For the text-containing cell, return its midpoint in (X, Y) coordinate format. 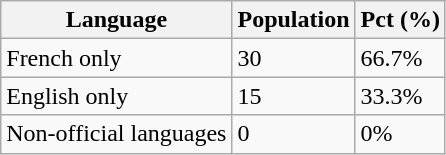
Pct (%) (400, 20)
33.3% (400, 96)
Language (116, 20)
Non-official languages (116, 134)
0% (400, 134)
15 (294, 96)
French only (116, 58)
66.7% (400, 58)
0 (294, 134)
30 (294, 58)
Population (294, 20)
English only (116, 96)
